For the text-containing cell, return its midpoint in [X, Y] coordinate format. 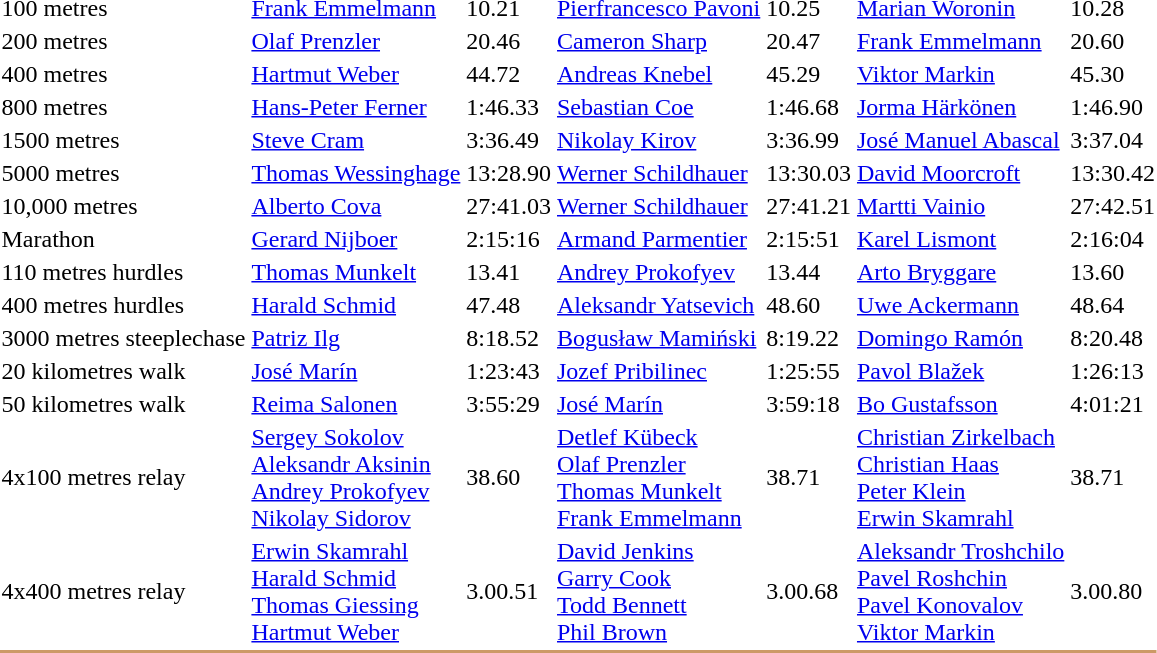
José Manuel Abascal [960, 140]
Karel Lismont [960, 239]
Arto Bryggare [960, 272]
Jorma Härkönen [960, 107]
8:18.52 [509, 338]
4x400 metres relay [124, 592]
2:15:16 [509, 239]
Sebastian Coe [659, 107]
3:55:29 [509, 404]
Jozef Pribilinec [659, 371]
3000 metres steeplechase [124, 338]
45.29 [809, 74]
David Moorcroft [960, 173]
3.00.51 [509, 592]
1:23:43 [509, 371]
Cameron Sharp [659, 41]
27:41.03 [509, 206]
Alberto Cova [356, 206]
3:36.49 [509, 140]
27:42.51 [1113, 206]
Christian ZirkelbachChristian HaasPeter KleinErwin Skamrahl [960, 478]
Hartmut Weber [356, 74]
4:01:21 [1113, 404]
Pavol Blažek [960, 371]
Domingo Ramón [960, 338]
3.00.80 [1113, 592]
45.30 [1113, 74]
400 metres [124, 74]
400 metres hurdles [124, 305]
Nikolay Kirov [659, 140]
Hans-Peter Ferner [356, 107]
4x100 metres relay [124, 478]
Viktor Markin [960, 74]
3.00.68 [809, 592]
10,000 metres [124, 206]
Bogusław Mamiński [659, 338]
48.60 [809, 305]
Frank Emmelmann [960, 41]
Detlef KübeckOlaf PrenzlerThomas MunkeltFrank Emmelmann [659, 478]
3:59:18 [809, 404]
1:46.33 [509, 107]
1:25:55 [809, 371]
Martti Vainio [960, 206]
20.60 [1113, 41]
13:30.42 [1113, 173]
Gerard Nijboer [356, 239]
Aleksandr Yatsevich [659, 305]
Erwin SkamrahlHarald SchmidThomas GiessingHartmut Weber [356, 592]
800 metres [124, 107]
200 metres [124, 41]
110 metres hurdles [124, 272]
Thomas Munkelt [356, 272]
38.60 [509, 478]
13.60 [1113, 272]
1500 metres [124, 140]
13.44 [809, 272]
Harald Schmid [356, 305]
3:37.04 [1113, 140]
Olaf Prenzler [356, 41]
Andrey Prokofyev [659, 272]
8:20.48 [1113, 338]
Uwe Ackermann [960, 305]
5000 metres [124, 173]
2:16:04 [1113, 239]
Marathon [124, 239]
20.47 [809, 41]
Reima Salonen [356, 404]
1:26:13 [1113, 371]
1:46.68 [809, 107]
13:28.90 [509, 173]
44.72 [509, 74]
Sergey SokolovAleksandr AksininAndrey ProkofyevNikolay Sidorov [356, 478]
20.46 [509, 41]
Thomas Wessinghage [356, 173]
13:30.03 [809, 173]
8:19.22 [809, 338]
David JenkinsGarry CookTodd BennettPhil Brown [659, 592]
Aleksandr TroshchiloPavel RoshchinPavel KonovalovViktor Markin [960, 592]
Andreas Knebel [659, 74]
1:46.90 [1113, 107]
3:36.99 [809, 140]
2:15:51 [809, 239]
Armand Parmentier [659, 239]
48.64 [1113, 305]
13.41 [509, 272]
Bo Gustafsson [960, 404]
50 kilometres walk [124, 404]
Patriz Ilg [356, 338]
20 kilometres walk [124, 371]
47.48 [509, 305]
27:41.21 [809, 206]
Steve Cram [356, 140]
